From the cell containing the given text, extract its center point as (X, Y) coordinate. 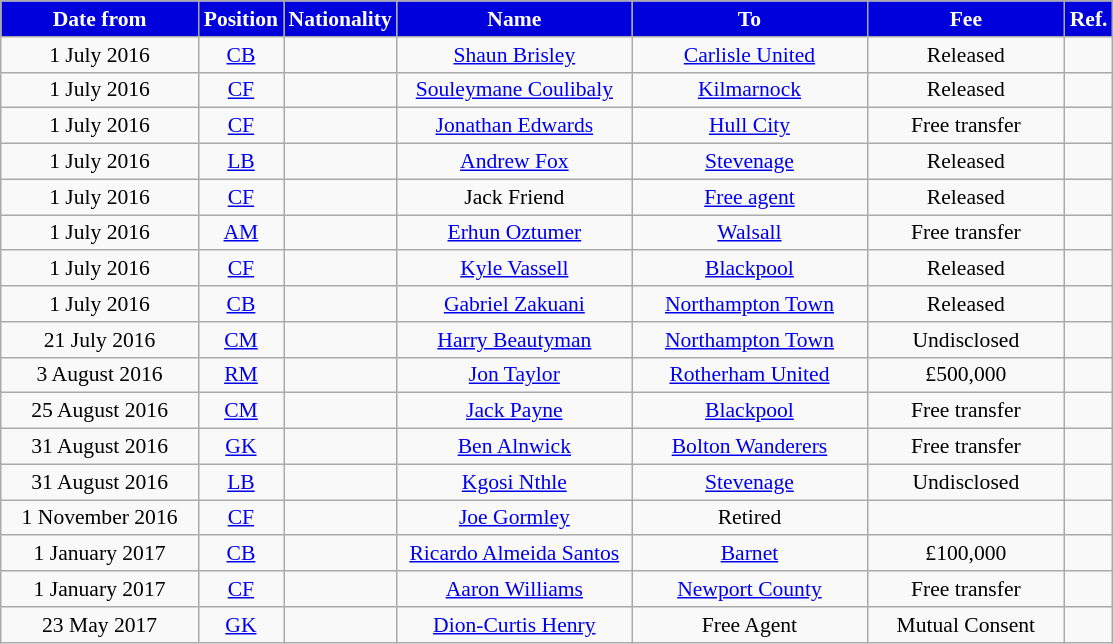
Shaun Brisley (514, 55)
Jon Taylor (514, 375)
Dion-Curtis Henry (514, 625)
23 May 2017 (100, 625)
Retired (750, 518)
Carlisle United (750, 55)
Barnet (750, 554)
Souleymane Coulibaly (514, 90)
Jack Payne (514, 411)
Kilmarnock (750, 90)
Gabriel Zakuani (514, 304)
£500,000 (966, 375)
Newport County (750, 589)
Jonathan Edwards (514, 126)
Ben Alnwick (514, 447)
To (750, 19)
Free agent (750, 197)
Mutual Consent (966, 625)
Walsall (750, 233)
Name (514, 19)
21 July 2016 (100, 340)
1 November 2016 (100, 518)
Rotherham United (750, 375)
£100,000 (966, 554)
Date from (100, 19)
Kyle Vassell (514, 269)
3 August 2016 (100, 375)
Bolton Wanderers (750, 447)
Kgosi Nthle (514, 482)
Free Agent (750, 625)
Nationality (340, 19)
Position (240, 19)
Harry Beautyman (514, 340)
Aaron Williams (514, 589)
Ricardo Almeida Santos (514, 554)
Fee (966, 19)
Jack Friend (514, 197)
Hull City (750, 126)
RM (240, 375)
25 August 2016 (100, 411)
Ref. (1089, 19)
Erhun Oztumer (514, 233)
AM (240, 233)
Andrew Fox (514, 162)
Joe Gormley (514, 518)
